Return (X, Y) of the center of cell containing provided text 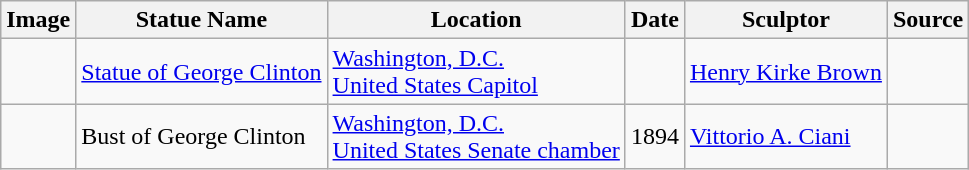
Washington, D.C.United States Capitol (476, 72)
1894 (654, 136)
Vittorio A. Ciani (786, 136)
Location (476, 20)
Sculptor (786, 20)
Image (38, 20)
Date (654, 20)
Statue Name (202, 20)
Bust of George Clinton (202, 136)
Washington, D.C.United States Senate chamber (476, 136)
Statue of George Clinton (202, 72)
Source (928, 20)
Henry Kirke Brown (786, 72)
